Locate the cell with the specified text and output its [X, Y] center coordinate. 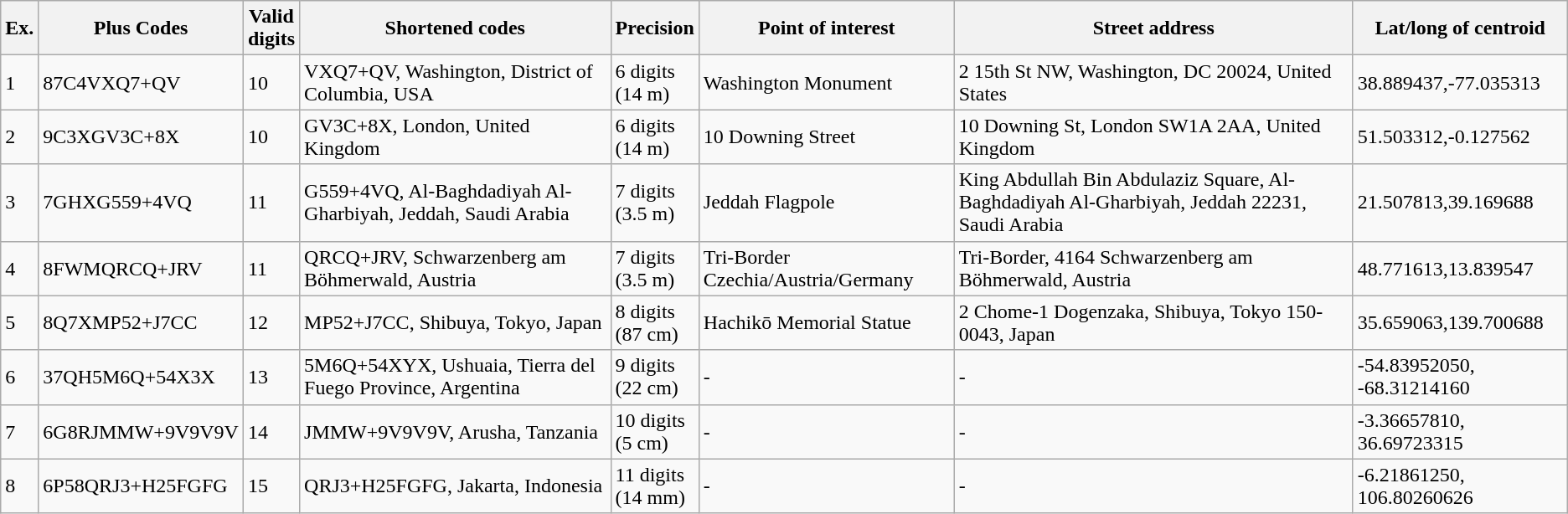
Hachikō Memorial Statue [826, 323]
3 [20, 203]
Plus Codes [141, 28]
48.771613,13.839547 [1460, 268]
5 [20, 323]
Street address [1153, 28]
Washington Monument [826, 82]
14 [271, 432]
2 [20, 137]
8 [20, 486]
13 [271, 377]
Validdigits [271, 28]
9C3XGV3C+8X [141, 137]
11 digits(14 mm) [655, 486]
21.507813,39.169688 [1460, 203]
VXQ7+QV, Washington, District of Columbia, USA [456, 82]
Precision [655, 28]
6P58QRJ3+H25FGFG [141, 486]
8FWMQRCQ+JRV [141, 268]
-3.36657810, 36.69723315 [1460, 432]
10 Downing Street [826, 137]
4 [20, 268]
6 [20, 377]
35.659063,139.700688 [1460, 323]
12 [271, 323]
51.503312,-0.127562 [1460, 137]
GV3C+8X, London, United Kingdom [456, 137]
Lat/long of centroid [1460, 28]
G559+4VQ, Al-Baghdadiyah Al-Gharbiyah, Jeddah, Saudi Arabia [456, 203]
9 digits(22 cm) [655, 377]
37QH5M6Q+54X3X [141, 377]
Shortened codes [456, 28]
JMMW+9V9V9V, Arusha, Tanzania [456, 432]
6G8RJMMW+9V9V9V [141, 432]
10 digits(5 cm) [655, 432]
Tri-Border, 4164 Schwarzenberg am Böhmerwald, Austria [1153, 268]
MP52+J7CC, Shibuya, Tokyo, Japan [456, 323]
Tri-Border Czechia/Austria/Germany [826, 268]
-6.21861250, 106.80260626 [1460, 486]
Point of interest [826, 28]
Ex. [20, 28]
10 Downing St, London SW1A 2AA, United Kingdom [1153, 137]
7GHXG559+4VQ [141, 203]
Jeddah Flagpole [826, 203]
QRJ3+H25FGFG, Jakarta, Indonesia [456, 486]
King Abdullah Bin Abdulaziz Square, Al-Baghdadiyah Al-Gharbiyah, Jeddah 22231, Saudi Arabia [1153, 203]
2 Chome-1 Dogenzaka, Shibuya, Tokyo 150-0043, Japan [1153, 323]
-54.83952050, -68.31214160 [1460, 377]
8Q7XMP52+J7CC [141, 323]
38.889437,-77.035313 [1460, 82]
5M6Q+54XYX, Ushuaia, Tierra del Fuego Province, Argentina [456, 377]
1 [20, 82]
2 15th St NW, Washington, DC 20024, United States [1153, 82]
15 [271, 486]
87C4VXQ7+QV [141, 82]
7 [20, 432]
QRCQ+JRV, Schwarzenberg am Böhmerwald, Austria [456, 268]
8 digits(87 cm) [655, 323]
